Pinpoint the cell where the given text exists, returning its (X, Y) midpoint coordinate. 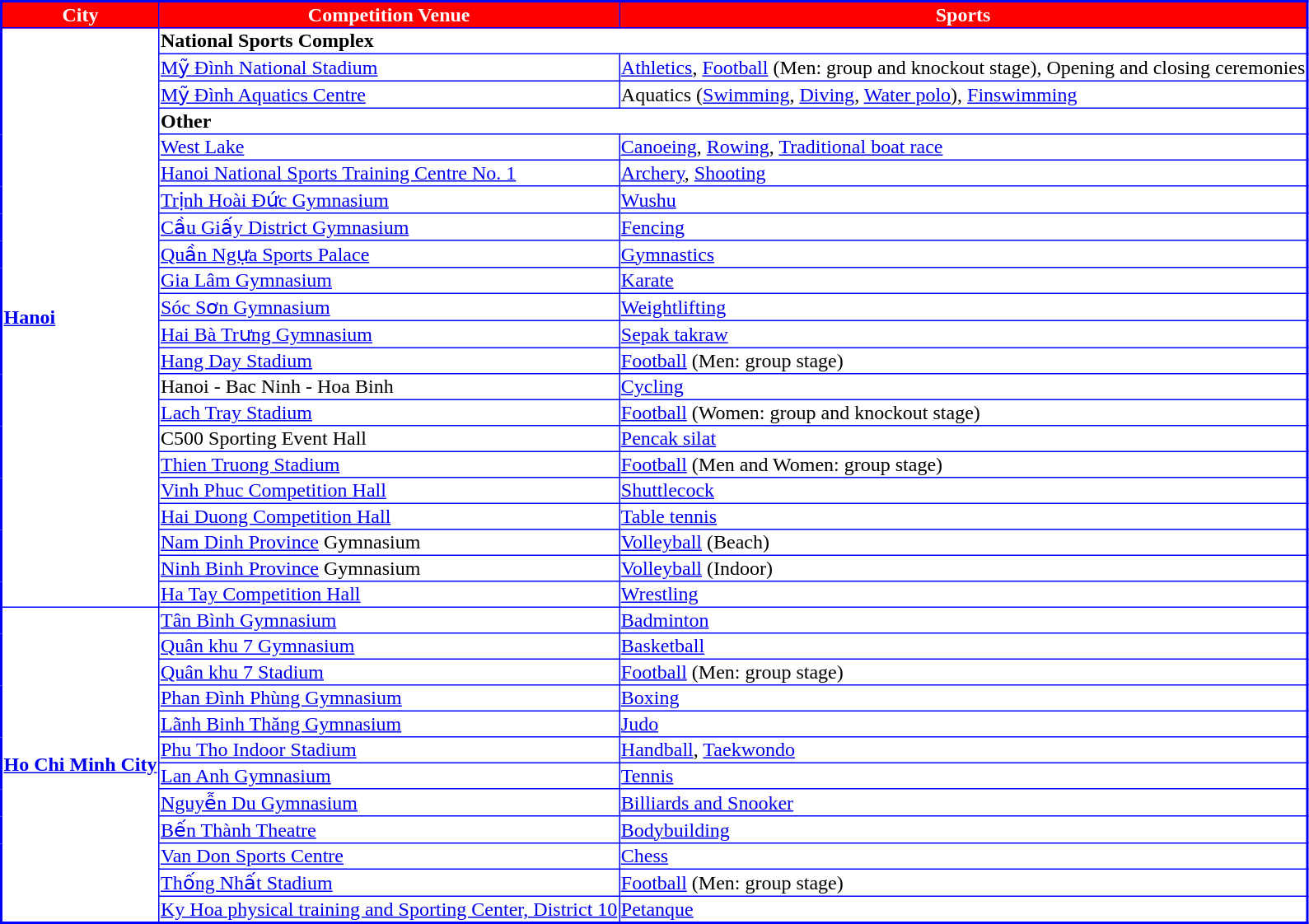
Van Don Sports Centre (389, 856)
Boxing (964, 698)
Sports (964, 15)
Nguyễn Du Gymnasium (389, 802)
Shuttlecock (964, 491)
Athletics, Football (Men: group and knockout stage), Opening and closing ceremonies (964, 68)
Other (733, 121)
Lach Tray Stadium (389, 413)
Ky Hoa physical training and Sporting Center, District 10 (389, 909)
Archery, Shooting (964, 173)
Canoeing, Rowing, Traditional boat race (964, 147)
Judo (964, 724)
Aquatics (Swimming, Diving, Water polo), Finswimming (964, 94)
Phu Tho Indoor Stadium (389, 750)
Vinh Phuc Competition Hall (389, 491)
Wushu (964, 199)
Gia Lâm Gymnasium (389, 281)
Handball, Taekwondo (964, 750)
Petanque (964, 909)
Volleyball (Beach) (964, 543)
Cầu Giấy District Gymnasium (389, 227)
Quần Ngựa Sports Palace (389, 254)
Table tennis (964, 516)
Tân Bình Gymnasium (389, 620)
City (81, 15)
Hai Duong Competition Hall (389, 516)
National Sports Complex (733, 41)
Hanoi (81, 318)
Billiards and Snooker (964, 802)
Chess (964, 856)
Lãnh Binh Thăng Gymnasium (389, 724)
Pencak silat (964, 439)
Ha Tay Competition Hall (389, 595)
Karate (964, 281)
Ninh Binh Province Gymnasium (389, 568)
Bến Thành Theatre (389, 830)
Lan Anh Gymnasium (389, 776)
Hai Bà Trưng Gymnasium (389, 334)
Hang Day Stadium (389, 361)
Quân khu 7 Gymnasium (389, 646)
Mỹ Đình National Stadium (389, 68)
Thien Truong Stadium (389, 464)
Phan Đình Phùng Gymnasium (389, 698)
Football (Men and Women: group stage) (964, 464)
Competition Venue (389, 15)
Hanoi National Sports Training Centre No. 1 (389, 173)
Wrestling (964, 595)
Sóc Sơn Gymnasium (389, 306)
Nam Dinh Province Gymnasium (389, 543)
Ho Chi Minh City (81, 764)
Basketball (964, 646)
Trịnh Hoài Đức Gymnasium (389, 199)
Thống Nhất Stadium (389, 883)
Football (Women: group and knockout stage) (964, 413)
Weightlifting (964, 306)
Gymnastics (964, 254)
Bodybuilding (964, 830)
Volleyball (Indoor) (964, 568)
Tennis (964, 776)
Hanoi - Bac Ninh - Hoa Binh (389, 387)
C500 Sporting Event Hall (389, 439)
Sepak takraw (964, 334)
Quân khu 7 Stadium (389, 672)
Fencing (964, 227)
Badminton (964, 620)
Cycling (964, 387)
Mỹ Đình Aquatics Centre (389, 94)
West Lake (389, 147)
